Determine the (x, y) coordinate at the center of the cell enclosing the given text.  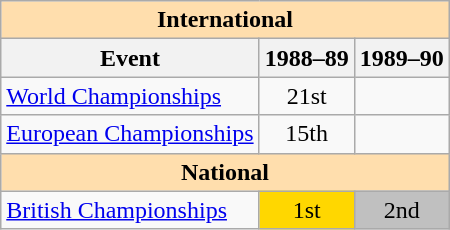
European Championships (130, 134)
1988–89 (306, 58)
1989–90 (402, 58)
21st (306, 96)
15th (306, 134)
World Championships (130, 96)
International (225, 20)
Event (130, 58)
2nd (402, 210)
British Championships (130, 210)
National (225, 172)
1st (306, 210)
